Determine the (x, y) coordinate at the center of the cell enclosing the given text.  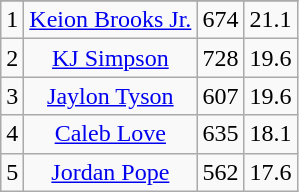
KJ Simpson (110, 58)
Keion Brooks Jr. (110, 20)
Jaylon Tyson (110, 96)
18.1 (270, 134)
635 (220, 134)
674 (220, 20)
5 (12, 172)
17.6 (270, 172)
4 (12, 134)
1 (12, 20)
21.1 (270, 20)
Jordan Pope (110, 172)
607 (220, 96)
2 (12, 58)
562 (220, 172)
Caleb Love (110, 134)
3 (12, 96)
728 (220, 58)
